Search for the cell housing the specified text and yield its [X, Y] center coordinate. 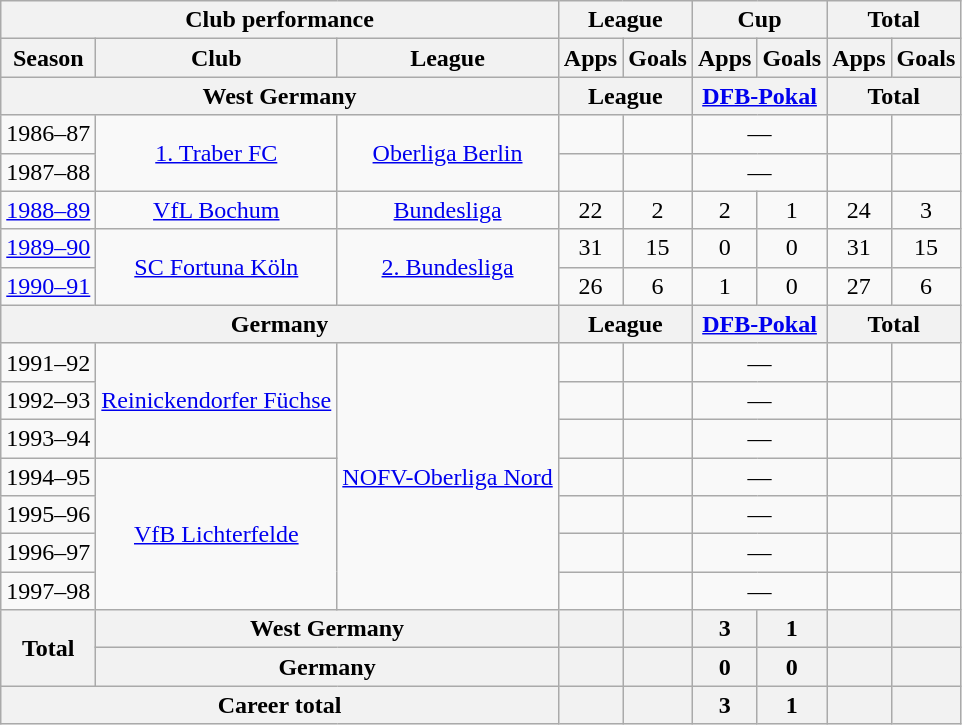
VfL Bochum [216, 210]
1990–91 [48, 286]
26 [590, 286]
Bundesliga [448, 210]
1989–90 [48, 248]
Club [216, 58]
NOFV-Oberliga Nord [448, 476]
1988–89 [48, 210]
1995–96 [48, 515]
24 [859, 210]
22 [590, 210]
1996–97 [48, 553]
1992–93 [48, 400]
VfB Lichterfelde [216, 534]
1991–92 [48, 362]
Cup [759, 20]
27 [859, 286]
1986–87 [48, 134]
Career total [280, 705]
2. Bundesliga [448, 267]
1. Traber FC [216, 153]
Oberliga Berlin [448, 153]
Club performance [280, 20]
1993–94 [48, 438]
SC Fortuna Köln [216, 267]
Season [48, 58]
1987–88 [48, 172]
1994–95 [48, 477]
1997–98 [48, 591]
Reinickendorfer Füchse [216, 400]
